Detect which cell encompasses the target text, then output its (X, Y) center coordinate. 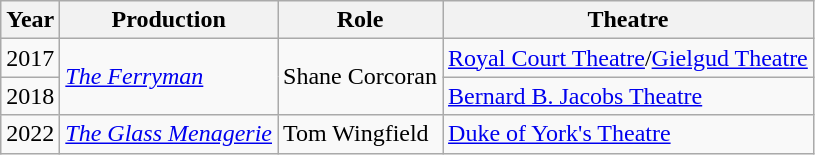
2017 (30, 58)
2022 (30, 134)
Role (360, 20)
Tom Wingfield (360, 134)
Year (30, 20)
Duke of York's Theatre (628, 134)
The Ferryman (169, 77)
Shane Corcoran (360, 77)
Royal Court Theatre/Gielgud Theatre (628, 58)
Theatre (628, 20)
The Glass Menagerie (169, 134)
2018 (30, 96)
Bernard B. Jacobs Theatre (628, 96)
Production (169, 20)
